Pinpoint the cell where the given text exists, returning its (x, y) midpoint coordinate. 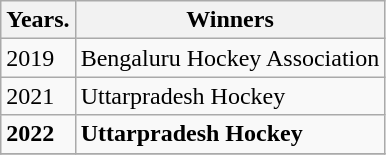
2021 (38, 96)
Winners (230, 20)
Years. (38, 20)
2019 (38, 58)
2022 (38, 134)
Bengaluru Hockey Association (230, 58)
